Provide the (X, Y) coordinate of the cell's center where the given text is located.  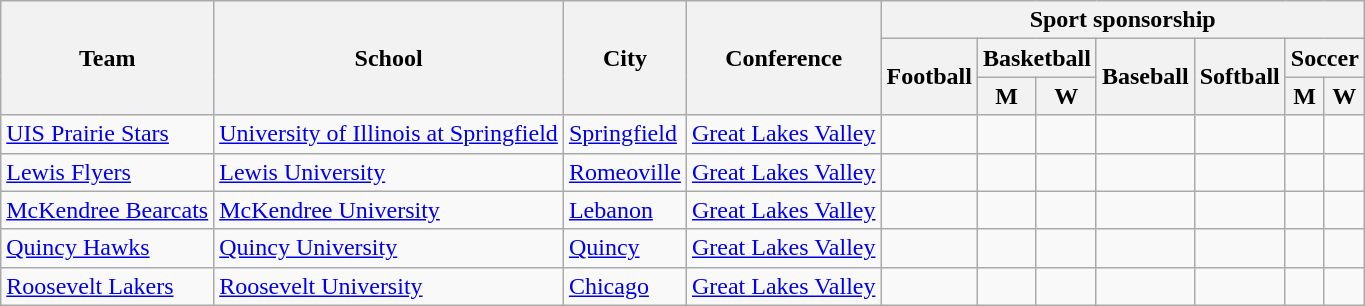
Quincy University (389, 248)
Lewis Flyers (108, 172)
Romeoville (624, 172)
Sport sponsorship (1122, 20)
Soccer (1324, 58)
Football (929, 77)
McKendree Bearcats (108, 210)
Quincy (624, 248)
McKendree University (389, 210)
School (389, 58)
Basketball (1036, 58)
Lewis University (389, 172)
Baseball (1145, 77)
Team (108, 58)
Quincy Hawks (108, 248)
Lebanon (624, 210)
Springfield (624, 134)
UIS Prairie Stars (108, 134)
Chicago (624, 286)
Conference (784, 58)
City (624, 58)
Softball (1240, 77)
Roosevelt University (389, 286)
University of Illinois at Springfield (389, 134)
Roosevelt Lakers (108, 286)
